Extract the (X, Y) coordinate from the center of the cell holding the provided text.  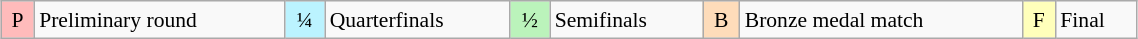
Preliminary round (160, 20)
Semifinals (626, 20)
Bronze medal match (881, 20)
P (18, 20)
B (722, 20)
½ (530, 20)
F (1038, 20)
Quarterfinals (418, 20)
¼ (304, 20)
Final (1096, 20)
